For the text-containing cell, return its midpoint in (x, y) coordinate format. 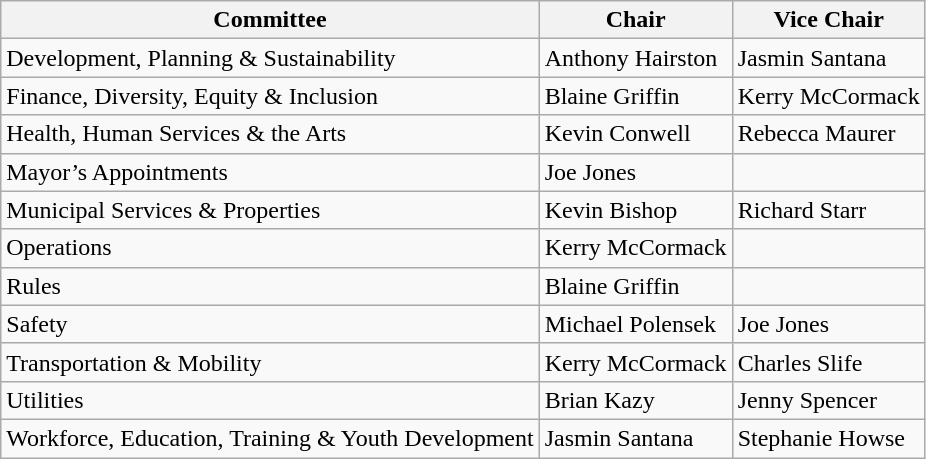
Operations (270, 248)
Kevin Conwell (636, 134)
Finance, Diversity, Equity & Inclusion (270, 96)
Mayor’s Appointments (270, 172)
Chair (636, 20)
Kevin Bishop (636, 210)
Stephanie Howse (828, 438)
Committee (270, 20)
Michael Polensek (636, 324)
Charles Slife (828, 362)
Rebecca Maurer (828, 134)
Transportation & Mobility (270, 362)
Anthony Hairston (636, 58)
Vice Chair (828, 20)
Development, Planning & Sustainability (270, 58)
Safety (270, 324)
Jenny Spencer (828, 400)
Municipal Services & Properties (270, 210)
Utilities (270, 400)
Rules (270, 286)
Health, Human Services & the Arts (270, 134)
Workforce, Education, Training & Youth Development (270, 438)
Richard Starr (828, 210)
Brian Kazy (636, 400)
